Detect which cell encompasses the target text, then output its [x, y] center coordinate. 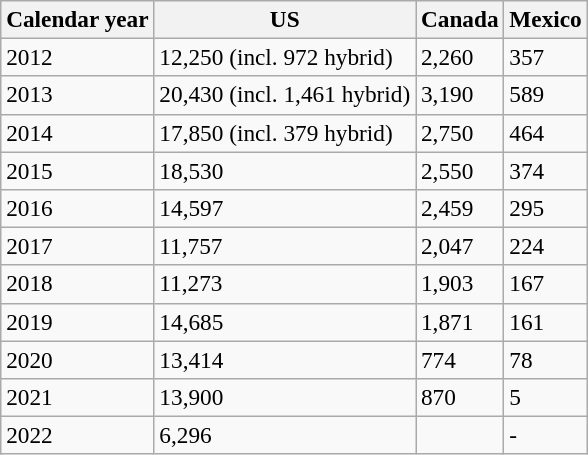
13,414 [285, 359]
870 [460, 397]
2016 [78, 208]
2,260 [460, 57]
357 [546, 57]
2014 [78, 133]
2,750 [460, 133]
224 [546, 246]
14,597 [285, 208]
2015 [78, 170]
11,757 [285, 246]
Calendar year [78, 19]
18,530 [285, 170]
2020 [78, 359]
11,273 [285, 284]
2018 [78, 284]
2021 [78, 397]
2019 [78, 322]
Mexico [546, 19]
13,900 [285, 397]
12,250 (incl. 972 hybrid) [285, 57]
2,459 [460, 208]
2017 [78, 246]
5 [546, 397]
1,871 [460, 322]
295 [546, 208]
2,550 [460, 170]
Canada [460, 19]
374 [546, 170]
167 [546, 284]
2012 [78, 57]
78 [546, 359]
3,190 [460, 95]
- [546, 435]
6,296 [285, 435]
20,430 (incl. 1,461 hybrid) [285, 95]
US [285, 19]
2013 [78, 95]
589 [546, 95]
774 [460, 359]
2022 [78, 435]
1,903 [460, 284]
161 [546, 322]
464 [546, 133]
14,685 [285, 322]
2,047 [460, 246]
17,850 (incl. 379 hybrid) [285, 133]
